Pinpoint the cell where the given text exists, returning its (X, Y) midpoint coordinate. 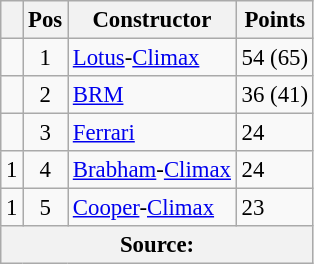
3 (46, 133)
Lotus-Climax (152, 58)
BRM (152, 95)
Constructor (152, 20)
Points (274, 20)
5 (46, 208)
2 (46, 95)
36 (41) (274, 95)
4 (46, 170)
Source: (158, 245)
Ferrari (152, 133)
Cooper-Climax (152, 208)
Pos (46, 20)
54 (65) (274, 58)
23 (274, 208)
Brabham-Climax (152, 170)
